Locate the cell with the specified text and output its (x, y) center coordinate. 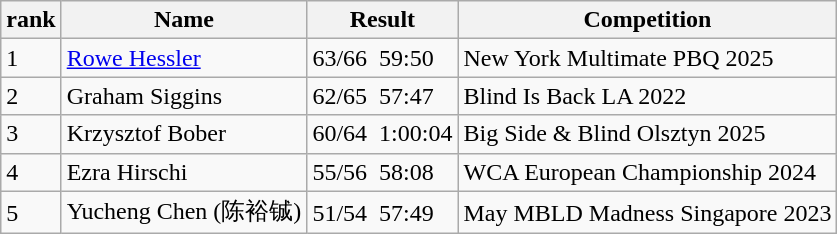
Result (382, 20)
rank (31, 20)
Krzysztof Bober (184, 134)
Name (184, 20)
Blind Is Back LA 2022 (648, 96)
May MBLD Madness Singapore 2023 (648, 212)
4 (31, 172)
New York Multimate PBQ 2025 (648, 58)
55/56 58:08 (382, 172)
Graham Siggins (184, 96)
Big Side & Blind Olsztyn 2025 (648, 134)
2 (31, 96)
63/66 59:50 (382, 58)
60/64 1:00:04 (382, 134)
Yucheng Chen (陈裕铖) (184, 212)
5 (31, 212)
51/54 57:49 (382, 212)
3 (31, 134)
Competition (648, 20)
Ezra Hirschi (184, 172)
62/65 57:47 (382, 96)
1 (31, 58)
Rowe Hessler (184, 58)
WCA European Championship 2024 (648, 172)
